Search for the cell housing the specified text and yield its [X, Y] center coordinate. 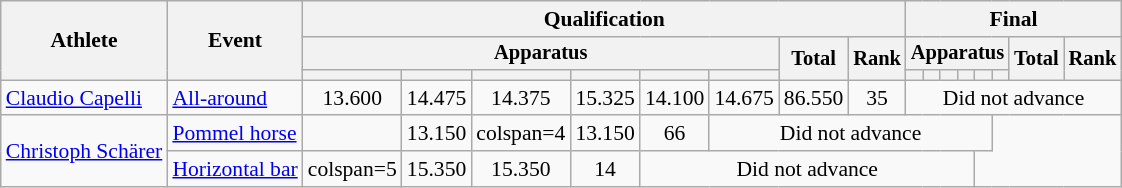
Christoph Schärer [84, 152]
14.375 [520, 98]
Qualification [604, 19]
14.100 [674, 98]
colspan=4 [520, 134]
Final [1014, 19]
14.675 [744, 98]
Horizontal bar [234, 169]
All-around [234, 98]
Pommel horse [234, 134]
35 [877, 98]
66 [674, 134]
14 [604, 169]
13.600 [352, 98]
Athlete [84, 40]
colspan=5 [352, 169]
14.475 [436, 98]
15.325 [604, 98]
Event [234, 40]
Claudio Capelli [84, 98]
86.550 [814, 98]
